Search for the cell housing the specified text and yield its (X, Y) center coordinate. 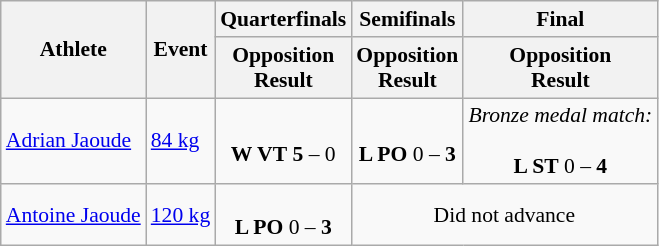
W VT 5 – 0 (283, 142)
Athlete (74, 50)
Bronze medal match:L ST 0 – 4 (560, 142)
Final (560, 19)
Quarterfinals (283, 19)
Did not advance (504, 216)
84 kg (180, 142)
Antoine Jaoude (74, 216)
Adrian Jaoude (74, 142)
Semifinals (407, 19)
120 kg (180, 216)
Event (180, 50)
